Locate the cell with the specified text and output its (X, Y) center coordinate. 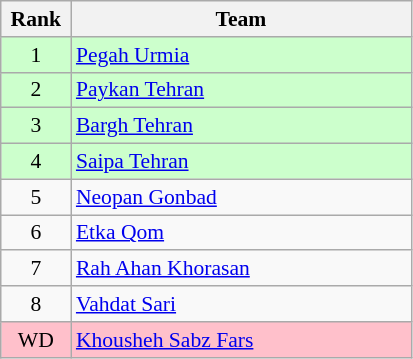
6 (36, 233)
Neopan Gonbad (241, 197)
7 (36, 269)
Saipa Tehran (241, 162)
1 (36, 55)
Khousheh Sabz Fars (241, 340)
2 (36, 90)
Team (241, 19)
3 (36, 126)
8 (36, 304)
Pegah Urmia (241, 55)
Rah Ahan Khorasan (241, 269)
5 (36, 197)
WD (36, 340)
Vahdat Sari (241, 304)
4 (36, 162)
Bargh Tehran (241, 126)
Etka Qom (241, 233)
Paykan Tehran (241, 90)
Rank (36, 19)
